For the text-containing cell, return its midpoint in (X, Y) coordinate format. 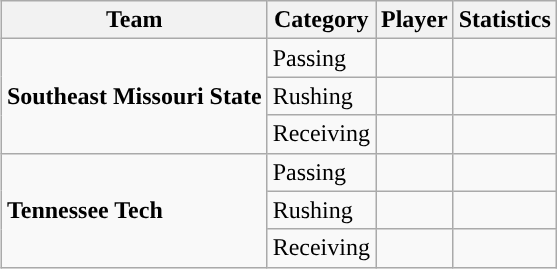
Player (415, 20)
Statistics (504, 20)
Southeast Missouri State (134, 96)
Category (321, 20)
Tennessee Tech (134, 210)
Team (134, 20)
